Detect which cell encompasses the target text, then output its (X, Y) center coordinate. 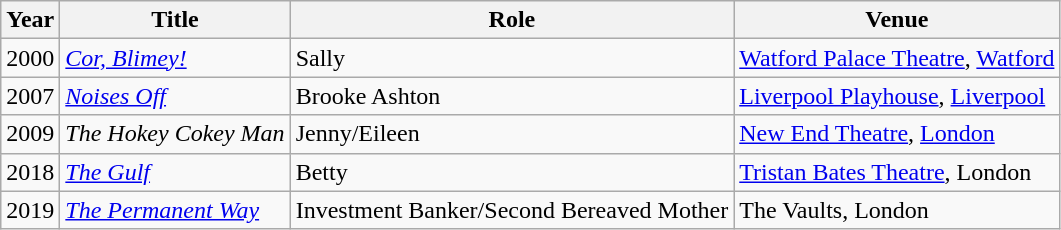
Title (175, 20)
Year (30, 20)
2018 (30, 172)
Venue (897, 20)
Jenny/Eileen (512, 134)
2009 (30, 134)
The Hokey Cokey Man (175, 134)
Cor, Blimey! (175, 58)
Noises Off (175, 96)
Brooke Ashton (512, 96)
Betty (512, 172)
Liverpool Playhouse, Liverpool (897, 96)
2019 (30, 210)
Watford Palace Theatre, Watford (897, 58)
The Permanent Way (175, 210)
2000 (30, 58)
New End Theatre, London (897, 134)
Investment Banker/Second Bereaved Mother (512, 210)
Tristan Bates Theatre, London (897, 172)
2007 (30, 96)
The Vaults, London (897, 210)
Sally (512, 58)
The Gulf (175, 172)
Role (512, 20)
